Scan for the cell matching the given text and deliver its [x, y] coordinate at center. 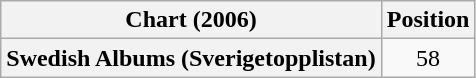
Chart (2006) [191, 20]
58 [428, 58]
Position [428, 20]
Swedish Albums (Sverigetopplistan) [191, 58]
